Return the [X, Y] coordinate for the center point of the cell that contains the specified text.  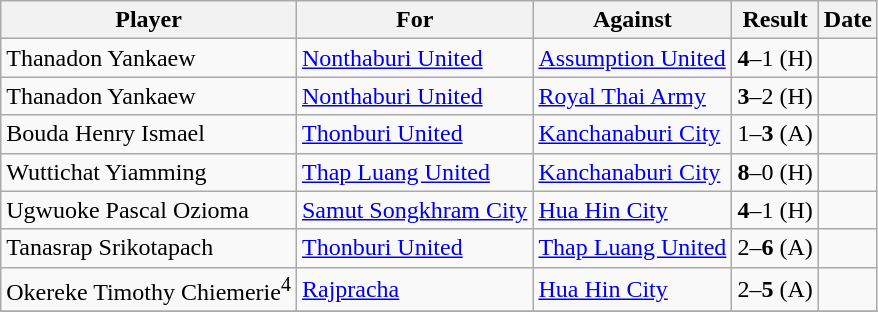
1–3 (A) [775, 134]
Bouda Henry Ismael [149, 134]
Okereke Timothy Chiemerie4 [149, 290]
Rajpracha [414, 290]
Assumption United [632, 58]
2–6 (A) [775, 248]
Wuttichat Yiamming [149, 172]
3–2 (H) [775, 96]
Tanasrap Srikotapach [149, 248]
Player [149, 20]
Date [848, 20]
8–0 (H) [775, 172]
Against [632, 20]
Samut Songkhram City [414, 210]
For [414, 20]
2–5 (A) [775, 290]
Result [775, 20]
Royal Thai Army [632, 96]
Ugwuoke Pascal Ozioma [149, 210]
